Scan for the cell matching the given text and deliver its [x, y] coordinate at center. 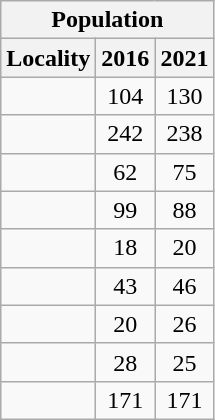
18 [126, 248]
242 [126, 134]
Locality [48, 58]
2016 [126, 58]
46 [184, 286]
28 [126, 362]
238 [184, 134]
75 [184, 172]
99 [126, 210]
130 [184, 96]
25 [184, 362]
43 [126, 286]
62 [126, 172]
Population [108, 20]
2021 [184, 58]
26 [184, 324]
88 [184, 210]
104 [126, 96]
